Return [X, Y] of the center of cell containing provided text 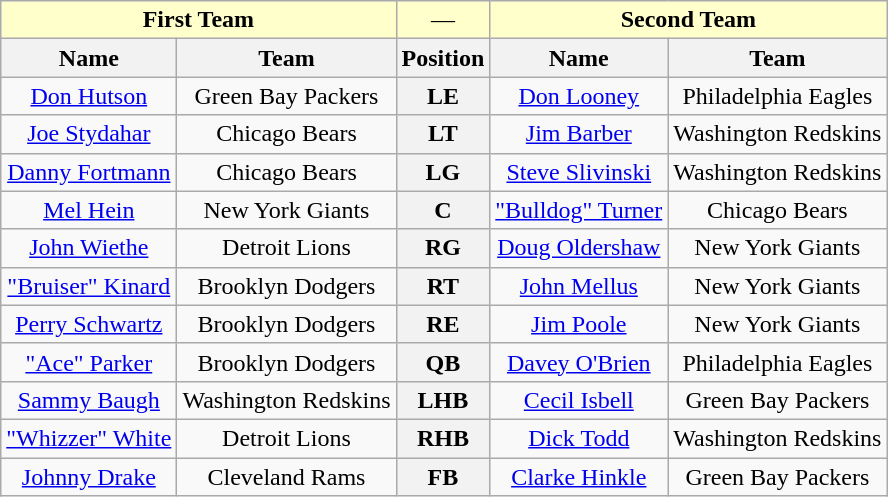
Davey O'Brien [579, 362]
Johnny Drake [89, 477]
John Wiethe [89, 248]
Cecil Isbell [579, 400]
RG [443, 248]
LE [443, 96]
Position [443, 58]
— [443, 20]
Perry Schwartz [89, 324]
First Team [198, 20]
RHB [443, 438]
LG [443, 172]
"Bruiser" Kinard [89, 286]
C [443, 210]
Don Looney [579, 96]
John Mellus [579, 286]
Clarke Hinkle [579, 477]
LHB [443, 400]
Jim Barber [579, 134]
Second Team [688, 20]
LT [443, 134]
Danny Fortmann [89, 172]
Mel Hein [89, 210]
QB [443, 362]
Don Hutson [89, 96]
"Whizzer" White [89, 438]
RT [443, 286]
Steve Slivinski [579, 172]
Dick Todd [579, 438]
RE [443, 324]
Doug Oldershaw [579, 248]
"Ace" Parker [89, 362]
"Bulldog" Turner [579, 210]
FB [443, 477]
Jim Poole [579, 324]
Cleveland Rams [286, 477]
Sammy Baugh [89, 400]
Joe Stydahar [89, 134]
